From the cell containing the given text, extract its center point as [X, Y] coordinate. 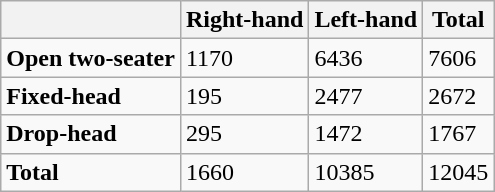
195 [244, 96]
Open two-seater [91, 58]
1472 [366, 134]
6436 [366, 58]
12045 [458, 172]
1767 [458, 134]
7606 [458, 58]
2477 [366, 96]
1660 [244, 172]
295 [244, 134]
10385 [366, 172]
Left-hand [366, 20]
2672 [458, 96]
Right-hand [244, 20]
Fixed-head [91, 96]
Drop-head [91, 134]
1170 [244, 58]
